Search for the cell housing the specified text and yield its [X, Y] center coordinate. 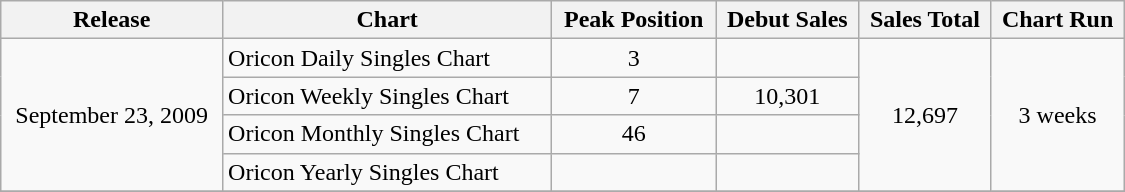
Release [112, 20]
Oricon Monthly Singles Chart [388, 134]
September 23, 2009 [112, 115]
Chart [388, 20]
7 [634, 96]
46 [634, 134]
Sales Total [925, 20]
10,301 [788, 96]
Peak Position [634, 20]
Oricon Daily Singles Chart [388, 58]
Oricon Yearly Singles Chart [388, 172]
Debut Sales [788, 20]
12,697 [925, 115]
3 [634, 58]
Oricon Weekly Singles Chart [388, 96]
3 weeks [1058, 115]
Chart Run [1058, 20]
